Determine the (x, y) coordinate at the center of the cell enclosing the given text.  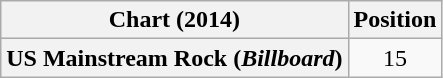
Position (395, 20)
US Mainstream Rock (Billboard) (174, 58)
Chart (2014) (174, 20)
15 (395, 58)
